Capture the cell that displays the provided text and extract its (X, Y) central coordinate. 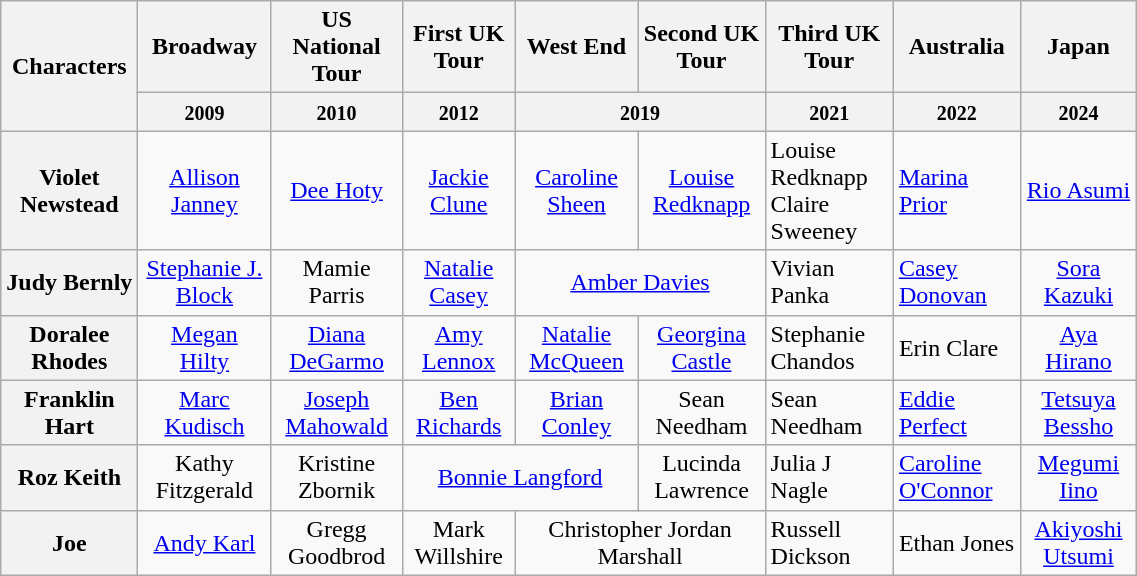
Gregg Goodbrod (336, 542)
Julia J Nagle (829, 478)
Judy Bernly (70, 282)
Broadway (204, 47)
Casey Donovan (956, 282)
Louise RedknappClaire Sweeney (829, 190)
Diana DeGarmo (336, 348)
Marc Kudisch (204, 412)
Mamie Parris (336, 282)
Megan Hilty (204, 348)
Allison Janney (204, 190)
Sora Kazuki (1078, 282)
Akiyoshi Utsumi (1078, 542)
Second UK Tour (702, 47)
Joe (70, 542)
Ethan Jones (956, 542)
Stephanie J. Block (204, 282)
Vivian Panka (829, 282)
Natalie McQueen (576, 348)
US National Tour (336, 47)
Violet Newstead (70, 190)
Australia (956, 47)
Ben Richards (458, 412)
2022 (956, 112)
2024 (1078, 112)
Stephanie Chandos (829, 348)
Kathy Fitzgerald (204, 478)
Rio Asumi (1078, 190)
Andy Karl (204, 542)
Kristine Zbornik (336, 478)
Caroline Sheen (576, 190)
Bonnie Langford (520, 478)
Natalie Casey (458, 282)
2019 (640, 112)
Lucinda Lawrence (702, 478)
Characters (70, 66)
Marina Prior (956, 190)
Megumi Iino (1078, 478)
Franklin Hart (70, 412)
West End (576, 47)
Joseph Mahowald (336, 412)
Jackie Clune (458, 190)
Dee Hoty (336, 190)
Amy Lennox (458, 348)
Eddie Perfect (956, 412)
Third UK Tour (829, 47)
Roz Keith (70, 478)
2021 (829, 112)
2012 (458, 112)
Japan (1078, 47)
Brian Conley (576, 412)
Caroline O'Connor (956, 478)
Mark Willshire (458, 542)
Tetsuya Bessho (1078, 412)
2009 (204, 112)
Christopher Jordan Marshall (640, 542)
Russell Dickson (829, 542)
Georgina Castle (702, 348)
Erin Clare (956, 348)
Aya Hirano (1078, 348)
Amber Davies (640, 282)
First UK Tour (458, 47)
Louise Redknapp (702, 190)
2010 (336, 112)
Doralee Rhodes (70, 348)
